Extract the (X, Y) coordinate from the center of the cell holding the provided text.  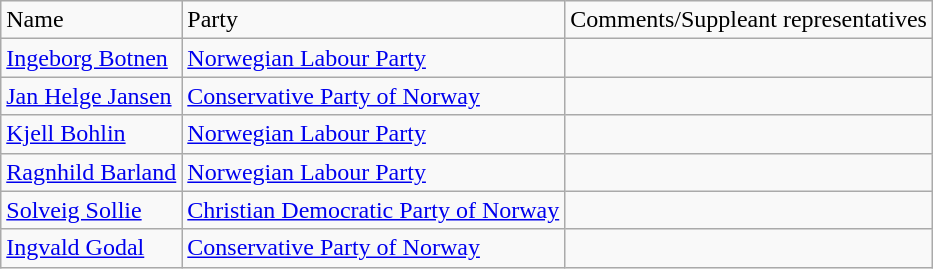
Jan Helge Jansen (92, 96)
Name (92, 20)
Ingvald Godal (92, 248)
Christian Democratic Party of Norway (374, 210)
Ragnhild Barland (92, 172)
Solveig Sollie (92, 210)
Ingeborg Botnen (92, 58)
Party (374, 20)
Kjell Bohlin (92, 134)
Comments/Suppleant representatives (749, 20)
